Extract the (x, y) coordinate from the center of the cell holding the provided text.  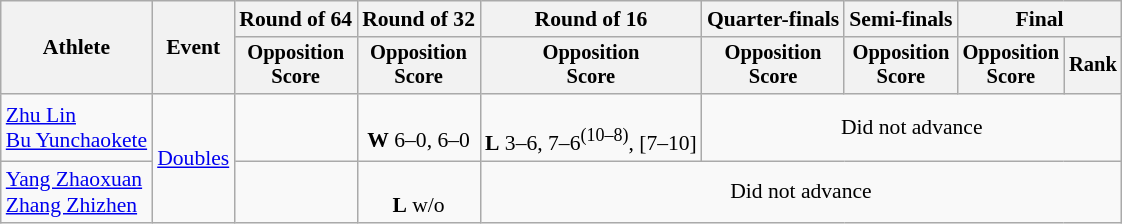
Yang ZhaoxuanZhang Zhizhen (76, 192)
Round of 16 (591, 19)
Event (193, 48)
Semi-finals (900, 19)
Athlete (76, 48)
Rank (1093, 66)
W 6–0, 6–0 (418, 128)
Quarter-finals (773, 19)
Final (1040, 19)
Round of 32 (418, 19)
L w/o (418, 192)
Zhu LinBu Yunchaokete (76, 128)
L 3–6, 7–6(10–8), [7–10] (591, 128)
Round of 64 (296, 19)
Doubles (193, 158)
